Pinpoint the cell where the given text exists, returning its (x, y) midpoint coordinate. 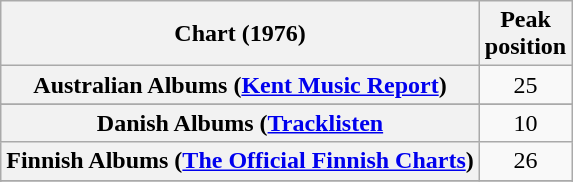
Chart (1976) (240, 34)
25 (525, 85)
Australian Albums (Kent Music Report) (240, 85)
Peakposition (525, 34)
Danish Albums (Tracklisten (240, 123)
Finnish Albums (The Official Finnish Charts) (240, 161)
26 (525, 161)
10 (525, 123)
